Determine the [x, y] coordinate at the center of the cell enclosing the given text.  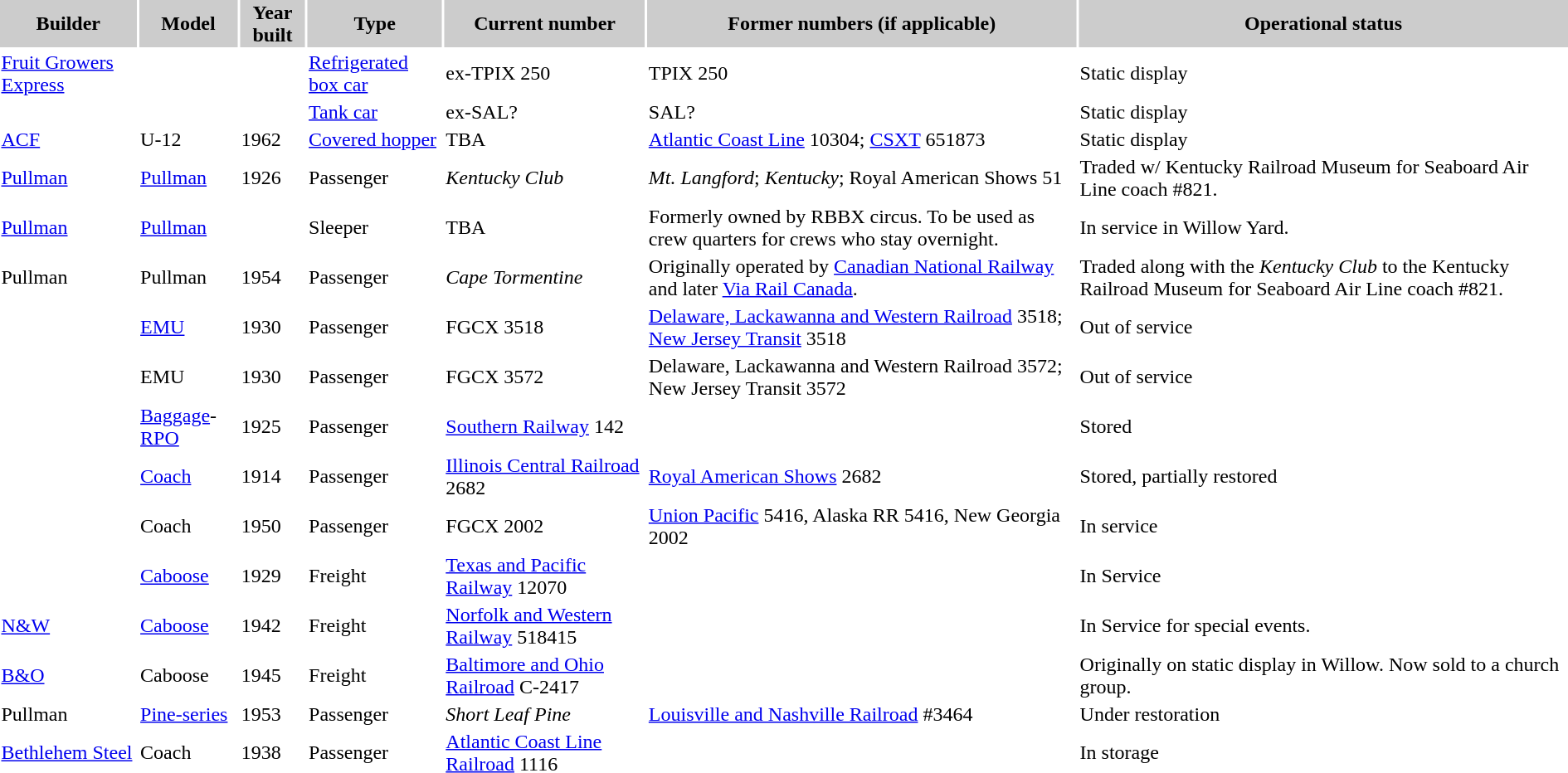
In service in Willow Yard. [1323, 227]
Short Leaf Pine [545, 714]
Fruit Growers Express [68, 73]
Atlantic Coast Line 10304; CSXT 651873 [861, 139]
1914 [272, 476]
ex-TPIX 250 [545, 73]
Builder [68, 23]
1942 [272, 625]
1954 [272, 277]
Pine-series [189, 714]
Originally operated by Canadian National Railway and later Via Rail Canada. [861, 277]
U-12 [189, 139]
B&O [68, 675]
Sleeper [375, 227]
Tank car [375, 112]
N&W [68, 625]
Formerly owned by RBBX circus. To be used as crew quarters for crews who stay overnight. [861, 227]
Model [189, 23]
1950 [272, 526]
1929 [272, 576]
FGCX 3518 [545, 327]
Originally on static display in Willow. Now sold to a church group. [1323, 675]
Under restoration [1323, 714]
Current number [545, 23]
FGCX 2002 [545, 526]
1926 [272, 177]
Former numbers (if applicable) [861, 23]
1953 [272, 714]
Texas and Pacific Railway 12070 [545, 576]
SAL? [861, 112]
Year built [272, 23]
Traded w/ Kentucky Railroad Museum for Seaboard Air Line coach #821. [1323, 177]
1962 [272, 139]
FGCX 3572 [545, 377]
Norfolk and Western Railway 518415 [545, 625]
ACF [68, 139]
Stored [1323, 426]
Louisville and Nashville Railroad #3464 [861, 714]
Traded along with the Kentucky Club to the Kentucky Railroad Museum for Seaboard Air Line coach #821. [1323, 277]
TPIX 250 [861, 73]
Delaware, Lackawanna and Western Railroad 3572; New Jersey Transit 3572 [861, 377]
Delaware, Lackawanna and Western Railroad 3518; New Jersey Transit 3518 [861, 327]
Baggage-RPO [189, 426]
Covered hopper [375, 139]
Kentucky Club [545, 177]
1945 [272, 675]
Operational status [1323, 23]
Southern Railway 142 [545, 426]
Baltimore and Ohio Railroad C-2417 [545, 675]
Type [375, 23]
In Service for special events. [1323, 625]
Stored, partially restored [1323, 476]
Cape Tormentine [545, 277]
In service [1323, 526]
Illinois Central Railroad 2682 [545, 476]
Royal American Shows 2682 [861, 476]
Mt. Langford; Kentucky; Royal American Shows 51 [861, 177]
ex-SAL? [545, 112]
In Service [1323, 576]
1925 [272, 426]
Refrigerated box car [375, 73]
Union Pacific 5416, Alaska RR 5416, New Georgia 2002 [861, 526]
